Search for the cell housing the specified text and yield its (X, Y) center coordinate. 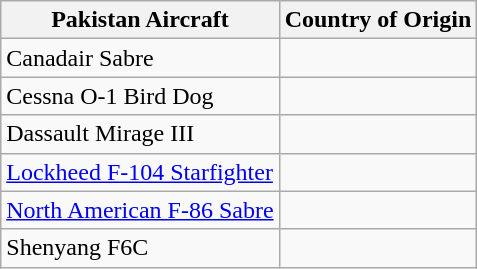
Country of Origin (378, 20)
Lockheed F-104 Starfighter (140, 172)
Cessna O-1 Bird Dog (140, 96)
Shenyang F6C (140, 248)
Canadair Sabre (140, 58)
North American F-86 Sabre (140, 210)
Dassault Mirage III (140, 134)
Pakistan Aircraft (140, 20)
